Detect which cell encompasses the target text, then output its [X, Y] center coordinate. 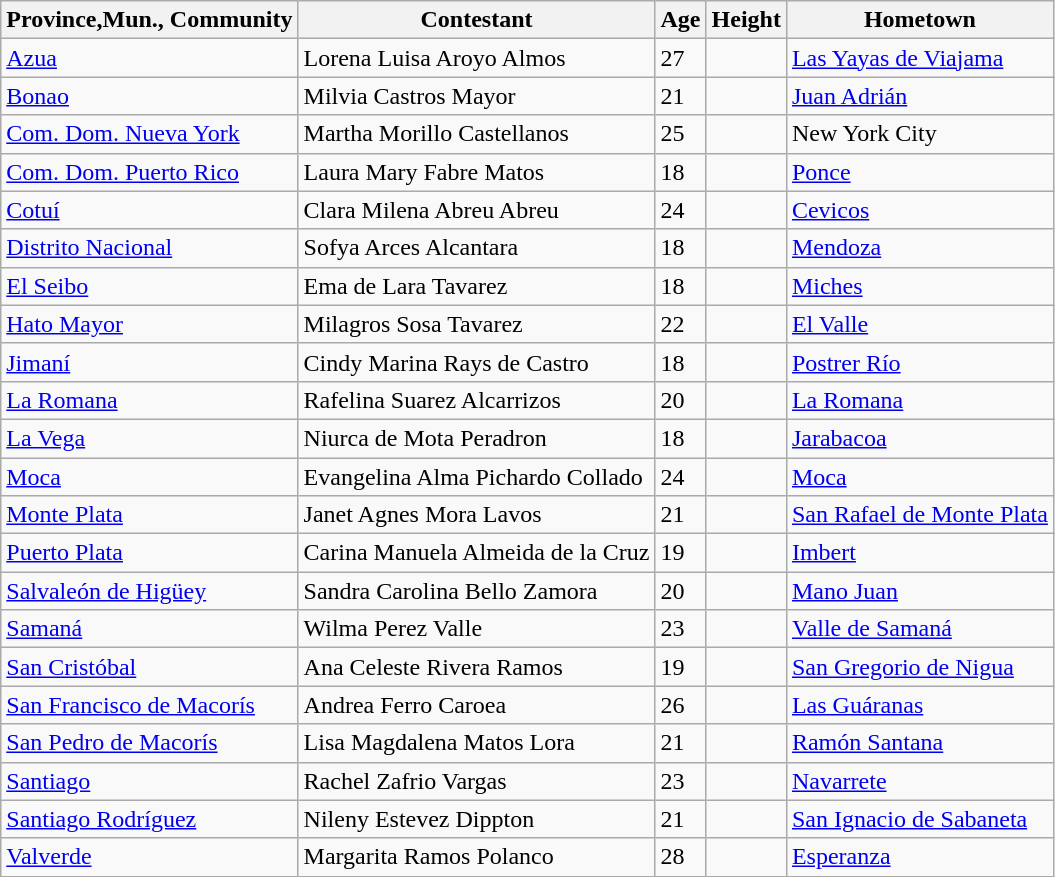
Ponce [920, 172]
Age [680, 20]
Hometown [920, 20]
Laura Mary Fabre Matos [476, 172]
26 [680, 705]
Postrer Río [920, 362]
22 [680, 324]
San Pedro de Macorís [150, 743]
El Valle [920, 324]
San Gregorio de Nigua [920, 667]
Samaná [150, 629]
Mano Juan [920, 591]
Hato Mayor [150, 324]
Niurca de Mota Peradron [476, 438]
Province,Mun., Community [150, 20]
Santiago [150, 781]
La Vega [150, 438]
Jimaní [150, 362]
Ramón Santana [920, 743]
Las Guáranas [920, 705]
Margarita Ramos Polanco [476, 857]
Ema de Lara Tavarez [476, 286]
Sofya Arces Alcantara [476, 248]
Ana Celeste Rivera Ramos [476, 667]
Nileny Estevez Dippton [476, 819]
27 [680, 58]
Valle de Samaná [920, 629]
San Rafael de Monte Plata [920, 515]
Lisa Magdalena Matos Lora [476, 743]
Evangelina Alma Pichardo Collado [476, 477]
Lorena Luisa Aroyo Almos [476, 58]
Clara Milena Abreu Abreu [476, 210]
Com. Dom. Puerto Rico [150, 172]
Miches [920, 286]
New York City [920, 134]
Rachel Zafrio Vargas [476, 781]
Bonao [150, 96]
Juan Adrián [920, 96]
San Francisco de Macorís [150, 705]
Contestant [476, 20]
Puerto Plata [150, 553]
Cindy Marina Rays de Castro [476, 362]
Milagros Sosa Tavarez [476, 324]
San Cristóbal [150, 667]
28 [680, 857]
Monte Plata [150, 515]
Mendoza [920, 248]
Janet Agnes Mora Lavos [476, 515]
Wilma Perez Valle [476, 629]
Rafelina Suarez Alcarrizos [476, 400]
Imbert [920, 553]
Carina Manuela Almeida de la Cruz [476, 553]
Esperanza [920, 857]
Andrea Ferro Caroea [476, 705]
25 [680, 134]
Milvia Castros Mayor [476, 96]
San Ignacio de Sabaneta [920, 819]
Santiago Rodríguez [150, 819]
Sandra Carolina Bello Zamora [476, 591]
Salvaleón de Higüey [150, 591]
Jarabacoa [920, 438]
Cevicos [920, 210]
Cotuí [150, 210]
Height [746, 20]
El Seibo [150, 286]
Las Yayas de Viajama [920, 58]
Azua [150, 58]
Navarrete [920, 781]
Com. Dom. Nueva York [150, 134]
Martha Morillo Castellanos [476, 134]
Valverde [150, 857]
Distrito Nacional [150, 248]
